Output the (x, y) coordinate of the center of the cell containing the given text.  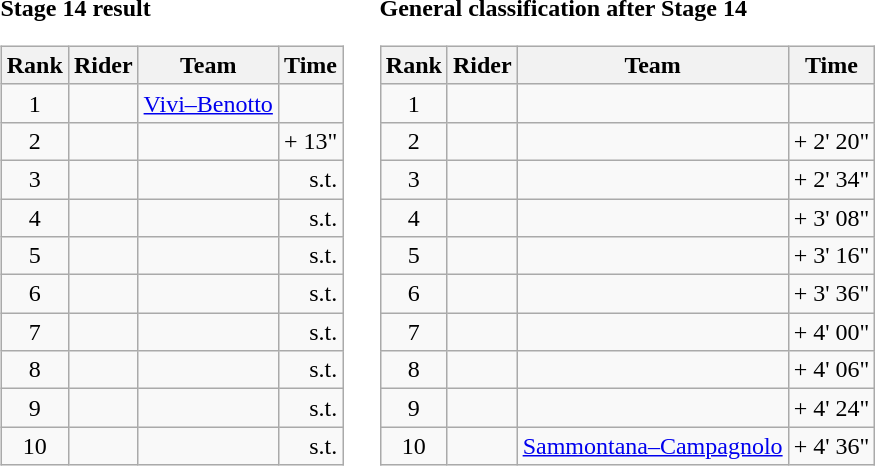
+ 2' 34" (832, 179)
+ 2' 20" (832, 141)
Vivi–Benotto (208, 103)
+ 3' 36" (832, 294)
+ 3' 08" (832, 217)
+ 4' 36" (832, 446)
+ 13" (310, 141)
+ 4' 06" (832, 370)
+ 4' 00" (832, 332)
+ 3' 16" (832, 256)
+ 4' 24" (832, 408)
Sammontana–Campagnolo (652, 446)
